Output the (X, Y) coordinate of the center of the cell containing the given text.  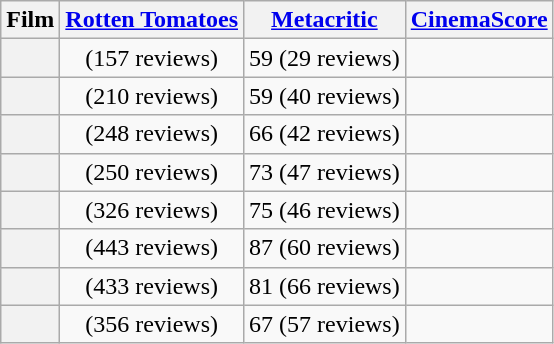
Rotten Tomatoes (152, 20)
CinemaScore (479, 20)
(443 reviews) (152, 248)
(433 reviews) (152, 286)
Metacritic (325, 20)
73 (47 reviews) (325, 172)
59 (29 reviews) (325, 58)
67 (57 reviews) (325, 324)
66 (42 reviews) (325, 134)
Film (30, 20)
75 (46 reviews) (325, 210)
(157 reviews) (152, 58)
87 (60 reviews) (325, 248)
(326 reviews) (152, 210)
81 (66 reviews) (325, 286)
(250 reviews) (152, 172)
(248 reviews) (152, 134)
(356 reviews) (152, 324)
59 (40 reviews) (325, 96)
(210 reviews) (152, 96)
